Determine the (x, y) coordinate at the center of the cell enclosing the given text.  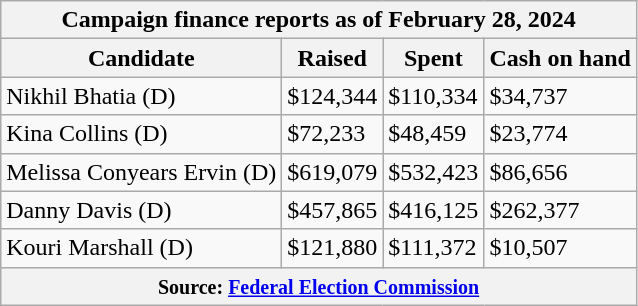
Cash on hand (560, 58)
$23,774 (560, 134)
Source: Federal Election Commission (319, 286)
Kina Collins (D) (142, 134)
$532,423 (434, 172)
$48,459 (434, 134)
Raised (332, 58)
Danny Davis (D) (142, 210)
$34,737 (560, 96)
Campaign finance reports as of February 28, 2024 (319, 20)
$416,125 (434, 210)
Melissa Conyears Ervin (D) (142, 172)
$121,880 (332, 248)
$111,372 (434, 248)
$619,079 (332, 172)
$86,656 (560, 172)
Kouri Marshall (D) (142, 248)
Candidate (142, 58)
$10,507 (560, 248)
$262,377 (560, 210)
Spent (434, 58)
Nikhil Bhatia (D) (142, 96)
$457,865 (332, 210)
$72,233 (332, 134)
$124,344 (332, 96)
$110,334 (434, 96)
